Identify which cell holds the provided text, then report its (X, Y) central coordinate. 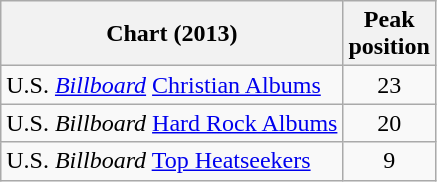
Chart (2013) (172, 34)
U.S. Billboard Hard Rock Albums (172, 123)
Peakposition (389, 34)
20 (389, 123)
9 (389, 161)
23 (389, 85)
U.S. Billboard Christian Albums (172, 85)
U.S. Billboard Top Heatseekers (172, 161)
